Capture the cell that displays the provided text and extract its [x, y] central coordinate. 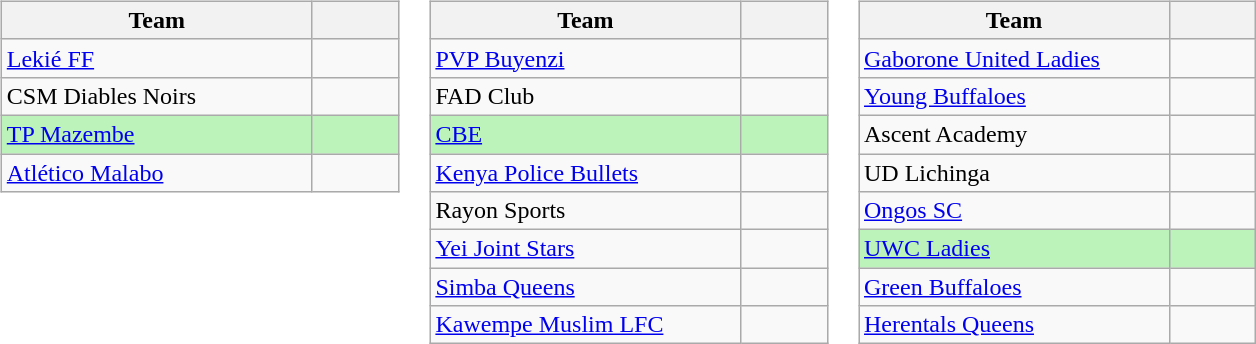
Gaborone United Ladies [1014, 58]
Yei Joint Stars [586, 249]
Kawempe Muslim LFC [586, 325]
UWC Ladies [1014, 249]
Simba Queens [586, 287]
Lekié FF [156, 58]
TP Mazembe [156, 134]
Ascent Academy [1014, 134]
FAD Club [586, 96]
Atlético Malabo [156, 173]
Young Buffaloes [1014, 96]
Rayon Sports [586, 211]
Kenya Police Bullets [586, 173]
CBE [586, 134]
CSM Diables Noirs [156, 96]
PVP Buyenzi [586, 58]
UD Lichinga [1014, 173]
Ongos SC [1014, 211]
Green Buffaloes [1014, 287]
Herentals Queens [1014, 325]
